Pinpoint the cell where the given text exists, returning its [x, y] midpoint coordinate. 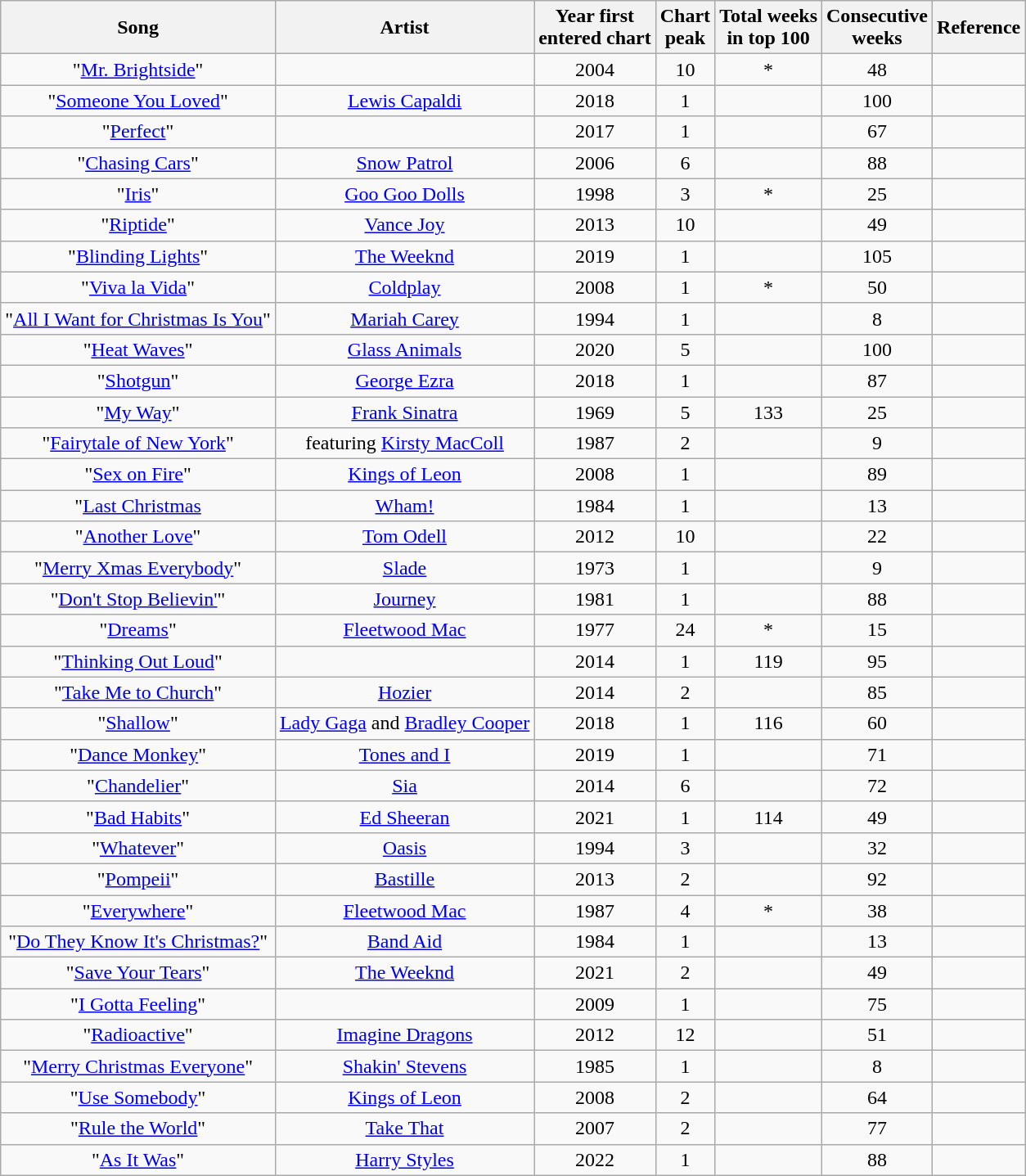
2004 [596, 70]
Tones and I [404, 755]
"Shotgun" [138, 381]
"Rule the World" [138, 1129]
"Use Somebody" [138, 1097]
1973 [596, 568]
"Sex on Fire" [138, 475]
"Everywhere" [138, 911]
Mariah Carey [404, 318]
featuring Kirsty MacColl [404, 444]
2022 [596, 1160]
"Whatever" [138, 848]
Consecutiveweeks [877, 28]
2006 [596, 163]
1977 [596, 630]
Shakin' Stevens [404, 1066]
"Blinding Lights" [138, 256]
"Merry Christmas Everyone" [138, 1066]
72 [877, 786]
Frank Sinatra [404, 412]
Harry Styles [404, 1160]
Lady Gaga and Bradley Cooper [404, 723]
George Ezra [404, 381]
Year firstentered chart [596, 28]
"As It Was" [138, 1160]
Lewis Capaldi [404, 101]
Journey [404, 599]
Artist [404, 28]
75 [877, 1004]
4 [685, 911]
"Take Me to Church" [138, 692]
Total weeksin top 100 [769, 28]
"Mr. Brightside" [138, 70]
2020 [596, 349]
"Shallow" [138, 723]
1981 [596, 599]
71 [877, 755]
2009 [596, 1004]
51 [877, 1035]
"Perfect" [138, 132]
"I Gotta Feeling" [138, 1004]
92 [877, 879]
Sia [404, 786]
Hozier [404, 692]
Coldplay [404, 287]
"Bad Habits" [138, 817]
1998 [596, 194]
"Do They Know It's Christmas?" [138, 942]
"Thinking Out Loud" [138, 661]
"Iris" [138, 194]
Take That [404, 1129]
24 [685, 630]
105 [877, 256]
2017 [596, 132]
Reference [979, 28]
Slade [404, 568]
"Don't Stop Believin'" [138, 599]
38 [877, 911]
89 [877, 475]
1985 [596, 1066]
"Someone You Loved" [138, 101]
116 [769, 723]
"Another Love" [138, 537]
"Merry Xmas Everybody" [138, 568]
50 [877, 287]
119 [769, 661]
"Last Christmas [138, 506]
"Save Your Tears" [138, 973]
87 [877, 381]
64 [877, 1097]
"All I Want for Christmas Is You" [138, 318]
"My Way" [138, 412]
48 [877, 70]
"Fairytale of New York" [138, 444]
"Chandelier" [138, 786]
60 [877, 723]
"Viva la Vida" [138, 287]
"Riptide" [138, 225]
Bastille [404, 879]
Goo Goo Dolls [404, 194]
Chartpeak [685, 28]
Tom Odell [404, 537]
"Radioactive" [138, 1035]
Glass Animals [404, 349]
"Chasing Cars" [138, 163]
2007 [596, 1129]
Snow Patrol [404, 163]
Vance Joy [404, 225]
22 [877, 537]
Oasis [404, 848]
133 [769, 412]
32 [877, 848]
Wham! [404, 506]
"Dreams" [138, 630]
Band Aid [404, 942]
85 [877, 692]
114 [769, 817]
15 [877, 630]
Song [138, 28]
67 [877, 132]
95 [877, 661]
"Pompeii" [138, 879]
Ed Sheeran [404, 817]
"Heat Waves" [138, 349]
Imagine Dragons [404, 1035]
1969 [596, 412]
12 [685, 1035]
"Dance Monkey" [138, 755]
77 [877, 1129]
